Return (x, y) of the center of cell containing provided text 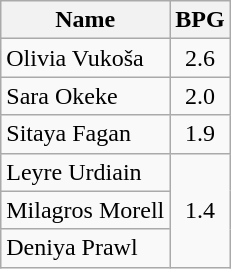
2.6 (200, 58)
Leyre Urdiain (86, 172)
BPG (200, 20)
1.9 (200, 134)
Sara Okeke (86, 96)
Milagros Morell (86, 210)
Olivia Vukoša (86, 58)
Name (86, 20)
Deniya Prawl (86, 248)
2.0 (200, 96)
1.4 (200, 210)
Sitaya Fagan (86, 134)
